Detect which cell encompasses the target text, then output its (X, Y) center coordinate. 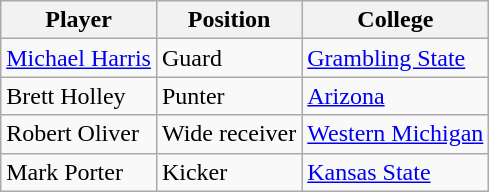
Kansas State (396, 172)
Kicker (228, 172)
Robert Oliver (79, 134)
Player (79, 20)
Position (228, 20)
Grambling State (396, 58)
Western Michigan (396, 134)
Wide receiver (228, 134)
Punter (228, 96)
Brett Holley (79, 96)
Arizona (396, 96)
Mark Porter (79, 172)
College (396, 20)
Michael Harris (79, 58)
Guard (228, 58)
